Search for the cell housing the specified text and yield its (x, y) center coordinate. 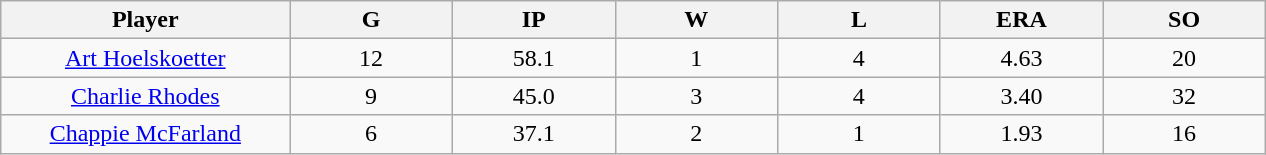
Player (146, 20)
W (696, 20)
Chappie McFarland (146, 134)
L (860, 20)
37.1 (534, 134)
G (372, 20)
45.0 (534, 96)
IP (534, 20)
1.93 (1022, 134)
Charlie Rhodes (146, 96)
3.40 (1022, 96)
SO (1184, 20)
3 (696, 96)
Art Hoelskoetter (146, 58)
9 (372, 96)
12 (372, 58)
20 (1184, 58)
2 (696, 134)
16 (1184, 134)
4.63 (1022, 58)
6 (372, 134)
32 (1184, 96)
58.1 (534, 58)
ERA (1022, 20)
